Pinpoint the cell where the given text exists, returning its [x, y] midpoint coordinate. 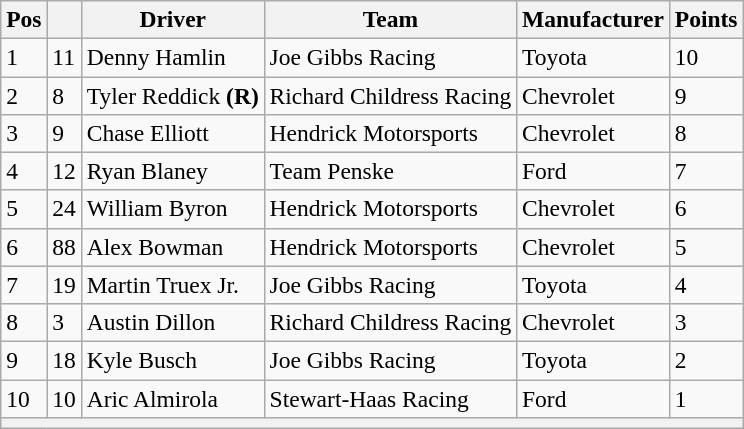
18 [64, 360]
Ryan Blaney [172, 171]
Kyle Busch [172, 360]
11 [64, 57]
Points [706, 19]
Denny Hamlin [172, 57]
Team [390, 19]
88 [64, 247]
19 [64, 285]
12 [64, 171]
Austin Dillon [172, 322]
24 [64, 209]
Manufacturer [594, 19]
Stewart-Haas Racing [390, 398]
Martin Truex Jr. [172, 285]
Chase Elliott [172, 133]
Pos [24, 19]
William Byron [172, 209]
Aric Almirola [172, 398]
Tyler Reddick (R) [172, 95]
Alex Bowman [172, 247]
Driver [172, 19]
Team Penske [390, 171]
